Extract the [X, Y] coordinate from the center of the cell holding the provided text.  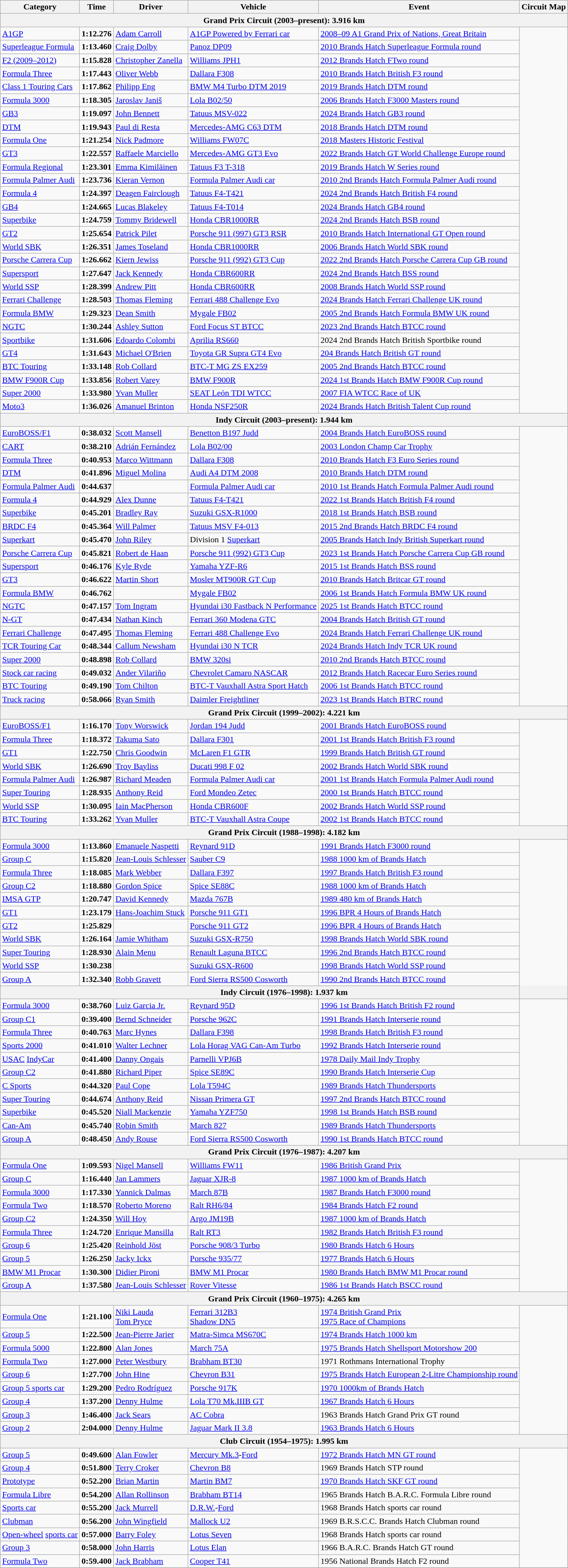
1966 B.A.R.C. Brands Hatch GT round [419, 1548]
Sauber C9 [253, 859]
Chevron B31 [253, 1375]
1:33.856 [96, 380]
Will Palmer [151, 526]
Tatuus MSV F4-013 [253, 526]
Michael O'Brien [151, 353]
0:45.821 [96, 553]
0:56.200 [96, 1521]
0:48.898 [96, 659]
2006 1st Brands Hatch Formula BMW UK round [419, 593]
IMSA GTP [40, 899]
Time [96, 7]
1978 Daily Mail Indy Trophy [419, 1059]
Dallara F301 [253, 739]
0:44.320 [96, 1086]
1:24.397 [96, 193]
Tatuus F4-T014 [253, 207]
Yamaha YZF750 [253, 1112]
Sports 2000 [40, 1046]
Jack Sears [151, 1414]
Formula Libre [40, 1495]
Paul di Resta [151, 127]
Chevrolet Camaro NASCAR [253, 673]
1:12.276 [96, 34]
1:21.100 [96, 1317]
Ducati 998 F 02 [253, 766]
1:24.350 [96, 1219]
1:17.330 [96, 1192]
McLaren F1 GTR [253, 753]
2005 Brands Hatch Indy British Superkart round [419, 539]
1:13.460 [96, 47]
Robert de Haan [151, 553]
1:24.720 [96, 1232]
1998 Brands Hatch World SSP round [419, 966]
1:26.250 [96, 1259]
Adam Carroll [151, 34]
1:37.200 [96, 1401]
Bernd Schneider [151, 1019]
1:24.759 [96, 220]
Argo JM19B [253, 1219]
1:25.654 [96, 233]
1977 Brands Hatch 6 Hours [419, 1259]
2007 FIA WTCC Race of UK [419, 393]
Superleague Formula [40, 47]
2006 Brands Hatch World SBK round [419, 247]
1963 Brands Hatch 6 Hours [419, 1428]
1:27.700 [96, 1375]
2000 1st Brands Hatch BTCC round [419, 792]
1:26.351 [96, 247]
2023 2nd Brands Hatch BTCC round [419, 326]
Lola T594C [253, 1086]
Grand Prix Circuit (1960–1975): 4.265 km [284, 1299]
1:33.980 [96, 393]
Robert Varey [151, 380]
Grand Prix Circuit (1976–1987): 4.207 km [284, 1152]
Kyle Ryde [151, 566]
1:28.399 [96, 287]
1967 Brands Hatch 6 Hours [419, 1401]
Clubman [40, 1521]
Yannick Dalmas [151, 1192]
Superkart [40, 539]
D.R.W.-Ford [253, 1508]
Ford Focus ST BTCC [253, 326]
0:45.364 [96, 526]
1984 Brands Hatch F2 round [419, 1205]
Gordon Spice [151, 886]
1:15.820 [96, 859]
2002 Brands Hatch World SBK round [419, 766]
Jaguar XJR-8 [253, 1179]
2012 Brands Hatch FTwo round [419, 60]
Pedro Rodríguez [151, 1388]
Jacky Ickx [151, 1259]
Mark Webber [151, 873]
Adrián Fernández [151, 446]
0:38.760 [96, 1005]
Mercedes-AMG C63 DTM [253, 127]
1969 Brands Hatch STP round [419, 1468]
Alex Dunne [151, 500]
Miguel Molina [151, 473]
Nick Padmore [151, 140]
Nissan Primera GT [253, 1099]
CART [40, 446]
1963 Brands Hatch Grand Prix GT round [419, 1414]
Paul Cope [151, 1086]
Amanuel Brinton [151, 407]
Philipp Eng [151, 87]
John Bennett [151, 113]
Reinhold Jöst [151, 1245]
1992 Brands Hatch Interserie round [419, 1046]
John Wingfield [151, 1521]
0:47.434 [96, 620]
0:45.470 [96, 539]
Porsche 908/3 Turbo [253, 1245]
Andrew Pitt [151, 287]
Nigel Mansell [151, 1165]
Richard Meaden [151, 779]
Ferrari 360 Modena GTC [253, 620]
2010 Brands Hatch International GT Open round [419, 233]
Daimler Freightliner [253, 699]
0:58.066 [96, 699]
0:48.450 [96, 1139]
1:16.440 [96, 1179]
Dallara F397 [253, 873]
John Riley [151, 539]
1:26.164 [96, 939]
Formula Regional [40, 167]
1:32.340 [96, 979]
A1GP [40, 34]
1:15.828 [96, 60]
Tom Ingram [151, 606]
1:33.262 [96, 819]
Didier Pironi [151, 1272]
2024 2nd Brands Hatch British Sportbike round [419, 340]
2023 1st Brands Hatch BTRC round [419, 699]
Scott Mansell [151, 433]
0:46.176 [96, 566]
0:46.622 [96, 579]
Aprilia RS660 [253, 340]
Group C1 [40, 1019]
2010 2nd Brands Hatch Formula Palmer Audi round [419, 180]
Brian Martin [151, 1481]
Group 5 sports car [40, 1388]
0:49.190 [96, 686]
Group 2 [40, 1428]
Category [40, 7]
1:29.200 [96, 1388]
Toyota GR Supra GT4 Evo [253, 353]
2024 Brands Hatch British Talent Cup round [419, 407]
1996 2nd Brands Hatch BTCC round [419, 952]
Reynard 91D [253, 846]
1:31.606 [96, 340]
Niall Mackenzie [151, 1112]
1:23.301 [96, 167]
Event [419, 7]
Porsche 911 (997) GT3 RSR [253, 233]
Allan Rollinson [151, 1495]
1:19.097 [96, 113]
1974 Brands Hatch 1000 km [419, 1335]
Ralt RH6/84 [253, 1205]
Robin Smith [151, 1125]
Driver [151, 7]
Porsche 911 GT2 [253, 926]
2010 2nd Brands Hatch BTCC round [419, 659]
Jaroslav Janiš [151, 100]
1980 Brands Hatch 6 Hours [419, 1245]
AC Cobra [253, 1414]
0:44.929 [96, 500]
Williams FW11 [253, 1165]
Bradley Ray [151, 513]
1989 480 km of Brands Hatch [419, 899]
Lucas Blakeley [151, 207]
2019 Brands Hatch DTM round [419, 87]
Jack Kennedy [151, 273]
Chevron B8 [253, 1468]
1997 Brands Hatch British F3 round [419, 873]
1:18.880 [96, 886]
1970 1000km of Brands Hatch [419, 1388]
Open-wheel sports car [40, 1534]
Reynard 95D [253, 1005]
Dean Smith [151, 313]
Spice SE89C [253, 1072]
BTC-T Vauxhall Astra Coupe [253, 819]
2006 Brands Hatch F3000 Masters round [419, 100]
Mercedes-AMG GT3 Evo [253, 153]
1965 Brands Hatch B.A.R.C. Formula Libre round [419, 1495]
GB3 [40, 113]
1:20.747 [96, 899]
2018 1st Brands Hatch BSB round [419, 513]
1:17.443 [96, 73]
March 75A [253, 1348]
1:33.148 [96, 366]
Deagen Fairclough [151, 193]
2024 Brands Hatch GB4 round [419, 207]
Lotus Elan [253, 1548]
Christopher Zanella [151, 60]
1:30.244 [96, 326]
C Sports [40, 1086]
F2 (2009–2012) [40, 60]
0:55.200 [96, 1508]
BMW F900R Cup [40, 380]
1980 Brands Hatch BMW M1 Procar round [419, 1272]
BTC-T Vauxhall Astra Sport Hatch [253, 686]
Jan Lammers [151, 1179]
2024 2nd Brands Hatch BSB round [419, 220]
2001 Brands Hatch EuroBOSS round [419, 726]
Lola Horag VAG Can-Am Turbo [253, 1046]
0:48.344 [96, 646]
Peter Westbury [151, 1361]
Jean-Pierre Jarier [151, 1335]
Renault Laguna BTCC [253, 952]
Brabham BT30 [253, 1361]
Niki LaudaTom Pryce [151, 1317]
Barry Foley [151, 1534]
Moto3 [40, 407]
Terry Croker [151, 1468]
Porsche 911 GT1 [253, 912]
1956 National Brands Hatch F2 round [419, 1561]
2015 2nd Brands Hatch BRDC F4 round [419, 526]
Hans-Joachim Stuck [151, 912]
1:18.305 [96, 100]
Luiz Garcia Jr. [151, 1005]
2018 Brands Hatch DTM round [419, 127]
2024 1st Brands Hatch BMW F900R Cup round [419, 380]
1997 2nd Brands Hatch BTCC round [419, 1099]
2008–09 A1 Grand Prix of Nations, Great Britain [419, 34]
Hyundai i30 Fastback N Performance [253, 606]
Indy Circuit (2003–present): 1.944 km [284, 420]
Hyundai i30 N TCR [253, 646]
Tatuus F3 T-318 [253, 167]
1:30.300 [96, 1272]
Danny Ongais [151, 1059]
Ashley Sutton [151, 326]
Williams FW07C [253, 140]
1:26.690 [96, 766]
March 827 [253, 1125]
0:38.032 [96, 433]
Tom Chilton [151, 686]
1:18.085 [96, 873]
Benetton B197 Judd [253, 433]
2010 1st Brands Hatch Formula Palmer Audi round [419, 486]
Ryan Smith [151, 699]
0:44.674 [96, 1099]
0:44.637 [96, 486]
Takuma Sato [151, 739]
Can-Am [40, 1125]
BRDC F4 [40, 526]
Club Circuit (1954–1975): 1.995 km [284, 1441]
0:41.896 [96, 473]
Indy Circuit (1976–1998): 1.937 km [284, 992]
Dallara F398 [253, 1032]
Walter Lechner [151, 1046]
BTC-T MG ZS EX259 [253, 366]
Parnelli VPJ6B [253, 1059]
0:57.000 [96, 1534]
2024 2nd Brands Hatch British F4 round [419, 193]
1:30.238 [96, 966]
1991 Brands Hatch Interserie round [419, 1019]
Craig Dolby [151, 47]
2024 Brands Hatch Indy TCR UK round [419, 646]
1972 Brands Hatch MN GT round [419, 1454]
Tony Worswick [151, 726]
2022 Brands Hatch GT World Challenge Europe round [419, 153]
Mazda 767B [253, 899]
GB4 [40, 207]
Panoz DP09 [253, 47]
Honda NSF250R [253, 407]
Ralt RT3 [253, 1232]
1:25.420 [96, 1245]
Chris Goodwin [151, 753]
Williams JPH1 [253, 60]
2022 1st Brands Hatch British F4 round [419, 500]
1:25.829 [96, 926]
1:22.557 [96, 153]
GT4 [40, 353]
Enrique Mansilla [151, 1232]
Suzuki GSX-R750 [253, 939]
1998 Brands Hatch British F3 round [419, 1032]
1998 Brands Hatch World SBK round [419, 939]
Vehicle [253, 7]
1:18.570 [96, 1205]
Rover Vitesse [253, 1285]
0:45.201 [96, 513]
Grand Prix Circuit (1999–2002): 4.221 km [284, 713]
Ander Vilariño [151, 673]
1:16.170 [96, 726]
0:49.032 [96, 673]
1:21.254 [96, 140]
Class 1 Touring Cars [40, 87]
Suzuki GSX-R1000 [253, 513]
Circuit Map [544, 7]
Alain Menu [151, 952]
1:22.800 [96, 1348]
Spice SE88C [253, 886]
Tommy Bridewell [151, 220]
BMW F900R [253, 380]
2024 2nd Brands Hatch BSS round [419, 273]
0:39.400 [96, 1019]
0:41.010 [96, 1046]
Iain MacPherson [151, 806]
Lola B02/50 [253, 100]
A1GP Powered by Ferrari car [253, 34]
0:46.762 [96, 593]
1991 Brands Hatch F3000 round [419, 846]
1:23.179 [96, 912]
Emma Kimiläinen [151, 167]
1987 Brands Hatch F3000 round [419, 1192]
Tatuus MSV-022 [253, 113]
0:45.520 [96, 1112]
2003 London Champ Car Trophy [419, 446]
N-GT [40, 620]
2010 Brands Hatch DTM round [419, 473]
Marco Wittmann [151, 460]
Alan Jones [151, 1348]
2004 Brands Hatch British GT round [419, 620]
Yamaha YZF-R6 [253, 566]
Formula 5000 [40, 1348]
1:19.943 [96, 127]
1:13.860 [96, 846]
David Kennedy [151, 899]
2023 1st Brands Hatch Porsche Carrera Cup GB round [419, 553]
1:29.323 [96, 313]
1986 British Grand Prix [419, 1165]
USAC IndyCar [40, 1059]
Nathan Kinch [151, 620]
Mallock U2 [253, 1521]
Sportbike [40, 340]
Oliver Webb [151, 73]
1969 B.R.S.C.C. Brands Hatch Clubman round [419, 1521]
2019 Brands Hatch W Series round [419, 167]
1:23.736 [96, 180]
Porsche 917K [253, 1388]
Lola T70 Mk.IIIB GT [253, 1401]
BMW M4 Turbo DTM 2019 [253, 87]
2025 1st Brands Hatch BTCC round [419, 606]
2004 Brands Hatch EuroBOSS round [419, 433]
1:22.500 [96, 1335]
1982 Brands Hatch British F3 round [419, 1232]
Edoardo Colombi [151, 340]
BMW 320si [253, 659]
1:22.750 [96, 753]
Callum Newsham [151, 646]
0:41.400 [96, 1059]
Ford Mondeo Zetec [253, 792]
1:36.026 [96, 407]
1990 1st Brands Hatch BTCC round [419, 1139]
Martin Short [151, 579]
1:26.987 [96, 779]
Troy Bayliss [151, 766]
Richard Piper [151, 1072]
Roberto Moreno [151, 1205]
1:27.647 [96, 273]
1:27.000 [96, 1361]
1:28.935 [96, 792]
Lotus Seven [253, 1534]
0:51.800 [96, 1468]
Porsche 962C [253, 1019]
1986 1st Brands Hatch BSCC round [419, 1285]
1990 2nd Brands Hatch BTCC round [419, 979]
1974 British Grand Prix1975 Race of Champions [419, 1317]
Mosler MT900R GT Cup [253, 579]
1999 Brands Hatch British GT round [419, 753]
Division 1 Superkart [253, 539]
2010 Brands Hatch Superleague Formula round [419, 47]
Stock car racing [40, 673]
Kieran Vernon [151, 180]
Patrick Pilet [151, 233]
Sports car [40, 1508]
1:30.095 [96, 806]
Jack Brabham [151, 1561]
1971 Rothmans International Trophy [419, 1361]
0:40.763 [96, 1032]
2:04.000 [96, 1428]
Jack Murrell [151, 1508]
1:37.580 [96, 1285]
Will Hoy [151, 1219]
James Toseland [151, 247]
0:40.953 [96, 460]
2005 2nd Brands Hatch BTCC round [419, 366]
TCR Touring Car [40, 646]
Ferrari 312B3Shadow DN5 [253, 1317]
Andy Rouse [151, 1139]
Emanuele Naspetti [151, 846]
0:59.400 [96, 1561]
0:47.157 [96, 606]
0:45.740 [96, 1125]
2001 1st Brands Hatch Formula Palmer Audi round [419, 779]
2001 1st Brands Hatch British F3 round [419, 739]
Prototype [40, 1481]
2024 Brands Hatch GB3 round [419, 113]
2002 1st Brands Hatch BTCC round [419, 819]
1975 Brands Hatch Shellsport Motorshow 200 [419, 1348]
0:52.200 [96, 1481]
1:28.930 [96, 952]
Brabham BT14 [253, 1495]
2022 2nd Brands Hatch Porsche Carrera Cup GB round [419, 260]
1:31.643 [96, 353]
204 Brands Hatch British GT round [419, 353]
1996 1st Brands Hatch British F2 round [419, 1005]
Porsche 935/77 [253, 1259]
John Hine [151, 1375]
Truck racing [40, 699]
1:26.662 [96, 260]
1:28.503 [96, 300]
0:38.210 [96, 446]
Kiern Jewiss [151, 260]
Robb Gravett [151, 979]
Grand Prix Circuit (2003–present): 3.916 km [284, 20]
Lola B02/00 [253, 446]
Raffaele Marciello [151, 153]
John Harris [151, 1548]
2006 1st Brands Hatch BTCC round [419, 686]
0:41.880 [96, 1072]
1970 Brands Hatch SKF GT round [419, 1481]
0:58.000 [96, 1548]
2005 2nd Brands Hatch Formula BMW UK round [419, 313]
SEAT León TDI WTCC [253, 393]
1:24.665 [96, 207]
1:17.862 [96, 87]
1975 Brands Hatch European 2-Litre Championship round [419, 1375]
Marc Hynes [151, 1032]
Matra-Simca MS670C [253, 1335]
2008 Brands Hatch World SSP round [419, 287]
Suzuki GSX-R600 [253, 966]
2010 Brands Hatch British F3 round [419, 73]
Honda CBR600F [253, 806]
2010 Brands Hatch F3 Euro Series round [419, 460]
2002 Brands Hatch World SSP round [419, 806]
2012 Brands Hatch Racecar Euro Series round [419, 673]
Audi A4 DTM 2008 [253, 473]
Grand Prix Circuit (1988–1998): 4.182 km [284, 833]
Mercury Mk.3-Ford [253, 1454]
0:54.200 [96, 1495]
Jordan 194 Judd [253, 726]
March 87B [253, 1192]
2010 Brands Hatch Britcar GT round [419, 579]
Jaguar Mark II 3.8 [253, 1428]
Jamie Whitham [151, 939]
Cooper T41 [253, 1561]
2018 Masters Historic Festival [419, 140]
1:46.400 [96, 1414]
0:49.600 [96, 1454]
1998 1st Brands Hatch BSB round [419, 1112]
Martin BM7 [253, 1481]
Alan Fowler [151, 1454]
0:47.495 [96, 633]
1:09.593 [96, 1165]
1990 Brands Hatch Interserie Cup [419, 1072]
2015 1st Brands Hatch BSS round [419, 566]
1:18.372 [96, 739]
